Output the [x, y] coordinate of the center of the cell containing the given text.  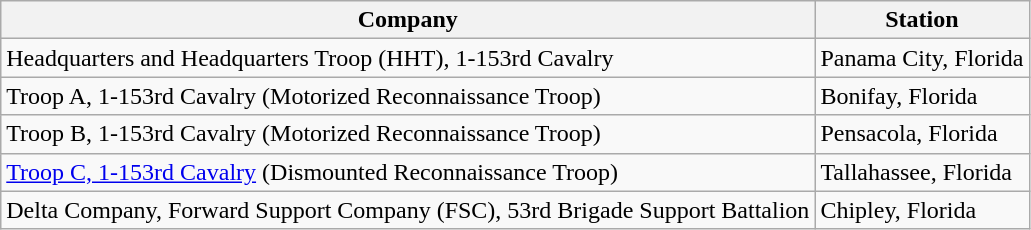
Troop B, 1-153rd Cavalry (Motorized Reconnaissance Troop) [408, 134]
Company [408, 20]
Tallahassee, Florida [922, 172]
Headquarters and Headquarters Troop (HHT), 1-153rd Cavalry [408, 58]
Delta Company, Forward Support Company (FSC), 53rd Brigade Support Battalion [408, 210]
Bonifay, Florida [922, 96]
Chipley, Florida [922, 210]
Panama City, Florida [922, 58]
Troop C, 1-153rd Cavalry (Dismounted Reconnaissance Troop) [408, 172]
Station [922, 20]
Troop A, 1-153rd Cavalry (Motorized Reconnaissance Troop) [408, 96]
Pensacola, Florida [922, 134]
